For the text-containing cell, return its midpoint in [X, Y] coordinate format. 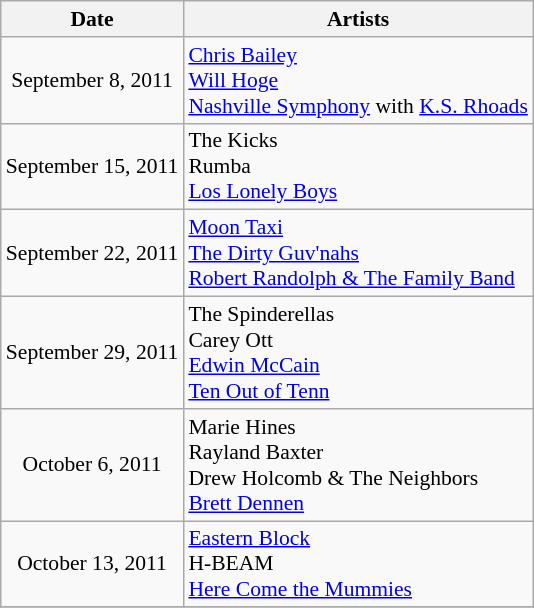
The KicksRumbaLos Lonely Boys [358, 166]
September 15, 2011 [92, 166]
Moon TaxiThe Dirty Guv'nahsRobert Randolph & The Family Band [358, 254]
September 22, 2011 [92, 254]
The SpinderellasCarey OttEdwin McCainTen Out of Tenn [358, 353]
October 13, 2011 [92, 564]
October 6, 2011 [92, 465]
Marie HinesRayland BaxterDrew Holcomb & The NeighborsBrett Dennen [358, 465]
Chris BaileyWill HogeNashville Symphony with K.S. Rhoads [358, 80]
Artists [358, 19]
September 8, 2011 [92, 80]
September 29, 2011 [92, 353]
Eastern BlockH-BEAMHere Come the Mummies [358, 564]
Date [92, 19]
